Output the (x, y) coordinate of the center of the cell containing the given text.  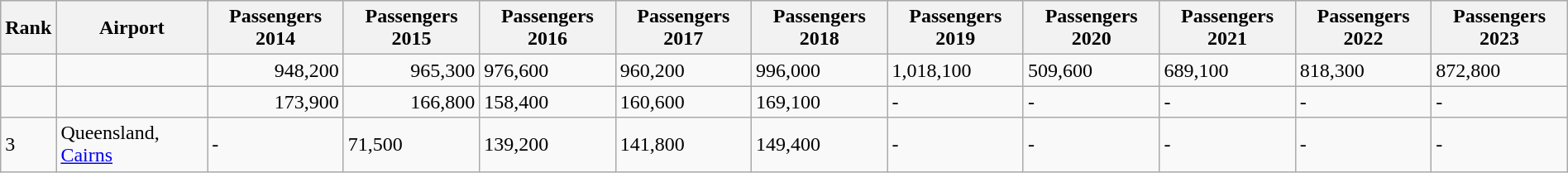
Passengers 2022 (1363, 28)
689,100 (1227, 70)
158,400 (547, 102)
71,500 (411, 144)
Queensland, Cairns (132, 144)
Passengers 2023 (1499, 28)
976,600 (547, 70)
173,900 (275, 102)
Airport (132, 28)
1,018,100 (955, 70)
149,400 (820, 144)
509,600 (1091, 70)
160,600 (683, 102)
818,300 (1363, 70)
965,300 (411, 70)
Passengers 2016 (547, 28)
166,800 (411, 102)
3 (28, 144)
Passengers 2020 (1091, 28)
948,200 (275, 70)
960,200 (683, 70)
Passengers 2018 (820, 28)
Passengers 2019 (955, 28)
Passengers 2014 (275, 28)
996,000 (820, 70)
Passengers 2015 (411, 28)
Rank (28, 28)
139,200 (547, 144)
Passengers 2017 (683, 28)
872,800 (1499, 70)
169,100 (820, 102)
Passengers 2021 (1227, 28)
141,800 (683, 144)
